Capture the cell that displays the provided text and extract its [X, Y] central coordinate. 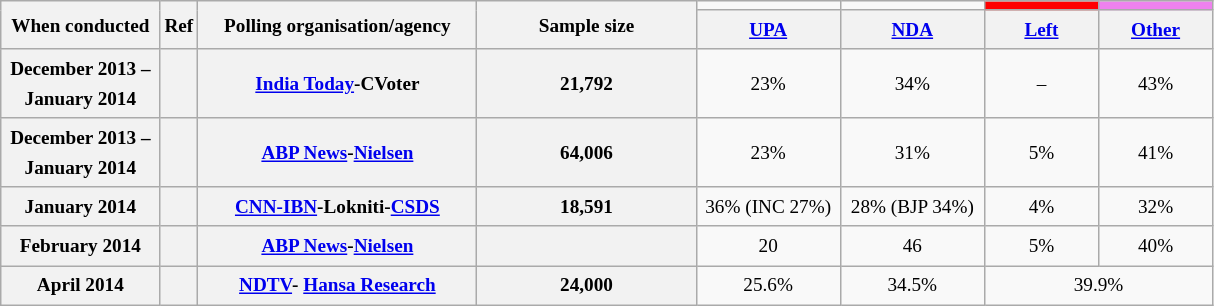
April 2014 [80, 284]
Sample size [586, 25]
Polling organisation/agency [338, 25]
When conducted [80, 25]
46 [912, 246]
64,006 [586, 152]
32% [1156, 206]
NDA [912, 30]
CNN-IBN-Lokniti-CSDS [338, 206]
4% [1041, 206]
36% (INC 27%) [768, 206]
20 [768, 246]
31% [912, 152]
40% [1156, 246]
– [1041, 84]
39.9% [1098, 284]
Other [1156, 30]
41% [1156, 152]
UPA [768, 30]
24,000 [586, 284]
January 2014 [80, 206]
February 2014 [80, 246]
28% (BJP 34%) [912, 206]
34.5% [912, 284]
21,792 [586, 84]
34% [912, 84]
18,591 [586, 206]
25.6% [768, 284]
India Today-CVoter [338, 84]
NDTV- Hansa Research [338, 284]
Left [1041, 30]
43% [1156, 84]
Ref [179, 25]
